Return [X, Y] of the center of cell containing provided text 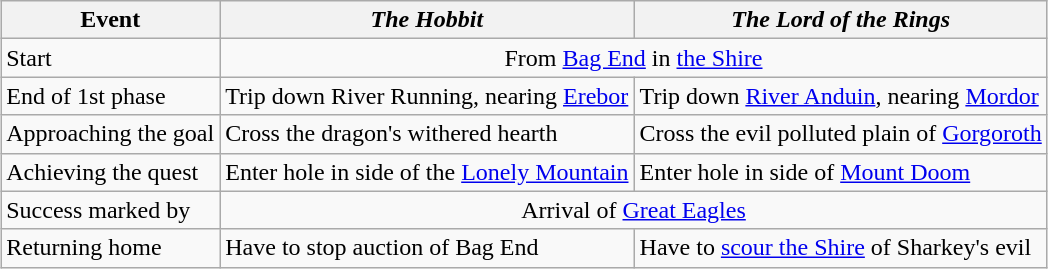
Enter hole in side of the Lonely Mountain [427, 172]
Event [110, 20]
Start [110, 58]
Trip down River Running, nearing Erebor [427, 96]
Have to scour the Shire of Sharkey's evil [840, 248]
End of 1st phase [110, 96]
Enter hole in side of Mount Doom [840, 172]
Have to stop auction of Bag End [427, 248]
Cross the evil polluted plain of Gorgoroth [840, 134]
The Lord of the Rings [840, 20]
Success marked by [110, 210]
Trip down River Anduin, nearing Mordor [840, 96]
The Hobbit [427, 20]
Achieving the quest [110, 172]
Returning home [110, 248]
Arrival of Great Eagles [634, 210]
Approaching the goal [110, 134]
From Bag End in the Shire [634, 58]
Cross the dragon's withered hearth [427, 134]
